Search for the cell housing the specified text and yield its [X, Y] center coordinate. 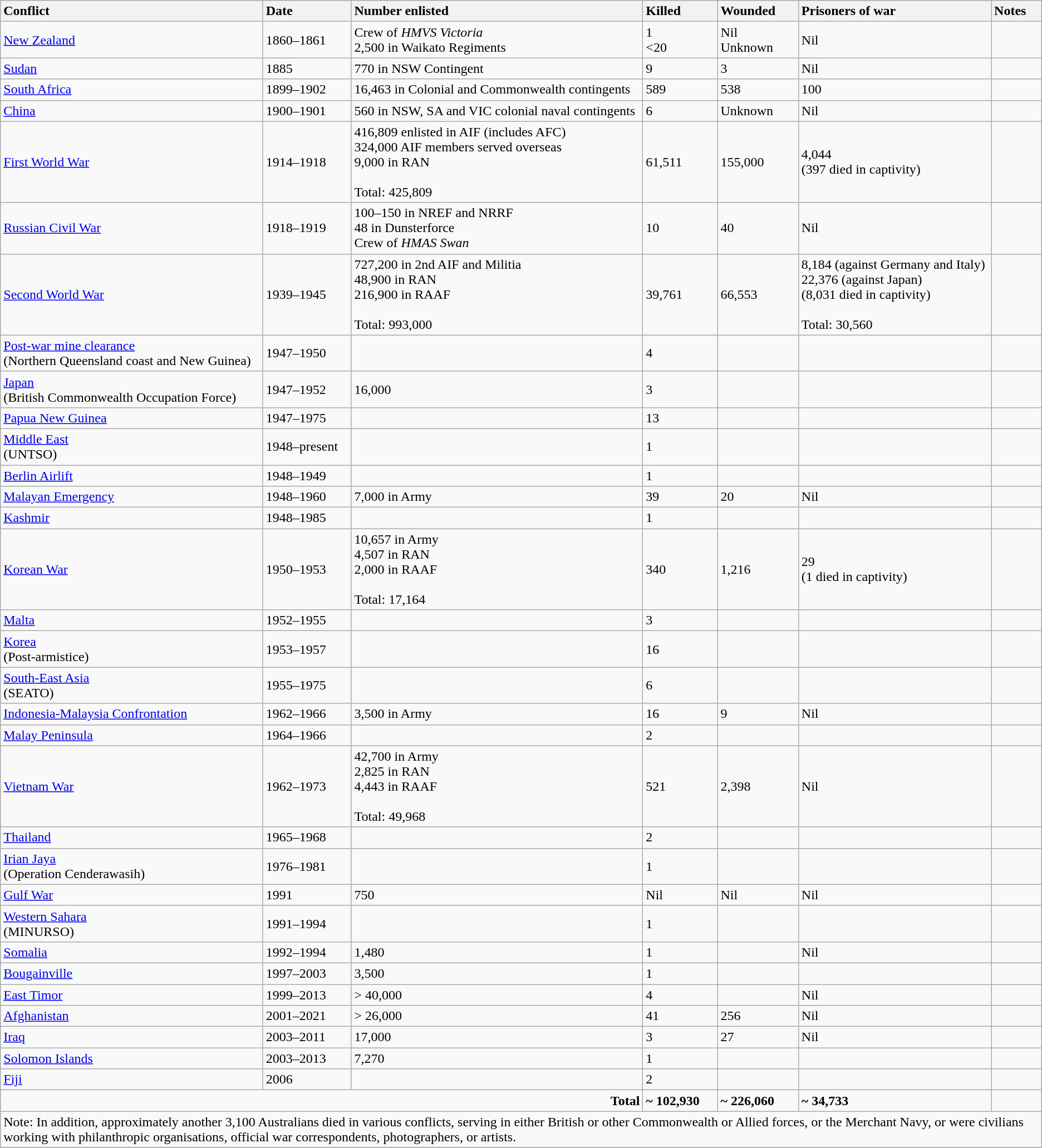
1948–present [307, 446]
Wounded [758, 11]
66,553 [758, 294]
20 [758, 497]
41 [680, 1016]
1999–2013 [307, 994]
1918–1919 [307, 228]
Bougainville [131, 973]
1 <20 [680, 40]
2,398 [758, 786]
17,000 [497, 1037]
Thailand [131, 837]
39 [680, 497]
1914–1918 [307, 162]
27 [758, 1037]
61,511 [680, 162]
Russian Civil War [131, 228]
~ 226,060 [758, 1101]
Vietnam War [131, 786]
Total [322, 1101]
2001–2021 [307, 1016]
First World War [131, 162]
3,500 [497, 973]
340 [680, 569]
Solomon Islands [131, 1058]
1948–1985 [307, 518]
Killed [680, 11]
1,216 [758, 569]
40 [758, 228]
1939–1945 [307, 294]
770 in NSW Contingent [497, 68]
1948–1960 [307, 497]
10 [680, 228]
8,184 (against Germany and Italy)22,376 (against Japan) (8,031 died in captivity)Total: 30,560 [894, 294]
100 [894, 90]
1953–1957 [307, 649]
Date [307, 11]
1991–1994 [307, 924]
1962–1973 [307, 786]
7,000 in Army [497, 497]
Malayan Emergency [131, 497]
Malta [131, 620]
1976–1981 [307, 866]
1900–1901 [307, 111]
589 [680, 90]
538 [758, 90]
> 26,000 [497, 1016]
Indonesia-Malaysia Confrontation [131, 714]
1962–1966 [307, 714]
2006 [307, 1080]
16,463 in Colonial and Commonwealth contingents [497, 90]
NilUnknown [758, 40]
2003–2013 [307, 1058]
Berlin Airlift [131, 476]
1860–1861 [307, 40]
1992–1994 [307, 952]
South-East Asia(SEATO) [131, 686]
~ 102,930 [680, 1101]
521 [680, 786]
China [131, 111]
Middle East(UNTSO) [131, 446]
Number enlisted [497, 11]
1991 [307, 895]
1947–1975 [307, 418]
Notes [1016, 11]
Crew of HMVS Victoria2,500 in Waikato Regiments [497, 40]
750 [497, 895]
Papua New Guinea [131, 418]
1964–1966 [307, 735]
1885 [307, 68]
727,200 in 2nd AIF and Militia48,900 in RAN216,900 in RAAFTotal: 993,000 [497, 294]
Gulf War [131, 895]
42,700 in Army2,825 in RAN4,443 in RAAFTotal: 49,968 [497, 786]
Korean War [131, 569]
1899–1902 [307, 90]
South Africa [131, 90]
Irian Jaya(Operation Cenderawasih) [131, 866]
1,480 [497, 952]
29(1 died in captivity) [894, 569]
2003–2011 [307, 1037]
Afghanistan [131, 1016]
13 [680, 418]
Somalia [131, 952]
Conflict [131, 11]
1947–1950 [307, 353]
155,000 [758, 162]
Malay Peninsula [131, 735]
Kashmir [131, 518]
1997–2003 [307, 973]
Sudan [131, 68]
Post-war mine clearance (Northern Queensland coast and New Guinea) [131, 353]
> 40,000 [497, 994]
256 [758, 1016]
10,657 in Army4,507 in RAN2,000 in RAAFTotal: 17,164 [497, 569]
3,500 in Army [497, 714]
16,000 [497, 390]
Fiji [131, 1080]
Japan(British Commonwealth Occupation Force) [131, 390]
1952–1955 [307, 620]
East Timor [131, 994]
1947–1952 [307, 390]
Western Sahara(MINURSO) [131, 924]
1965–1968 [307, 837]
416,809 enlisted in AIF (includes AFC) 324,000 AIF members served overseas 9,000 in RANTotal: 425,809 [497, 162]
Unknown [758, 111]
1950–1953 [307, 569]
560 in NSW, SA and VIC colonial naval contingents [497, 111]
7,270 [497, 1058]
100–150 in NREF and NRRF48 in DunsterforceCrew of HMAS Swan [497, 228]
1955–1975 [307, 686]
~ 34,733 [894, 1101]
Iraq [131, 1037]
1948–1949 [307, 476]
4,044 (397 died in captivity) [894, 162]
New Zealand [131, 40]
Prisoners of war [894, 11]
Second World War [131, 294]
Korea(Post-armistice) [131, 649]
39,761 [680, 294]
